Return the (x, y) coordinate for the center point of the cell that contains the specified text.  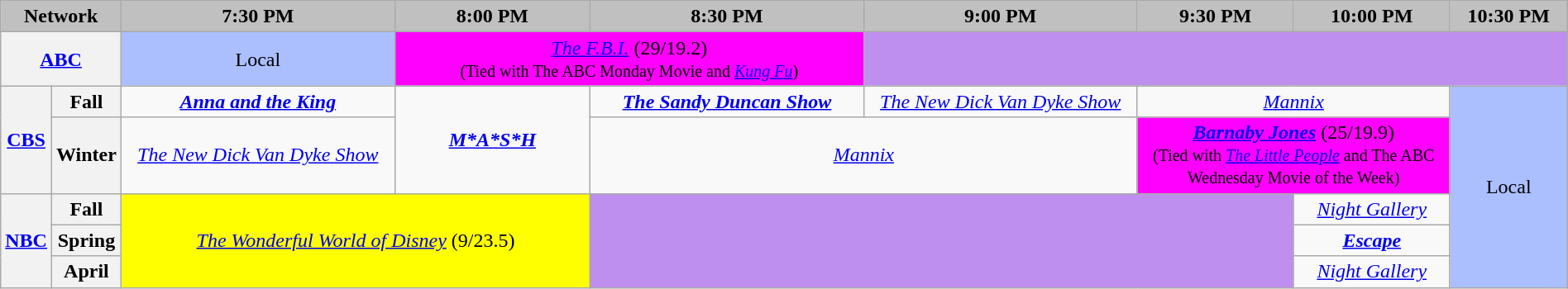
Barnaby Jones (25/19.9)(Tied with The Little People and The ABC Wednesday Movie of the Week) (1293, 155)
ABC (61, 59)
NBC (26, 240)
Escape (1371, 240)
7:30 PM (258, 17)
The F.B.I. (29/19.2)(Tied with The ABC Monday Movie and Kung Fu) (629, 59)
M*A*S*H (492, 140)
Anna and the King (258, 102)
10:00 PM (1371, 17)
8:30 PM (728, 17)
The Wonderful World of Disney (9/23.5) (356, 240)
CBS (26, 140)
Spring (86, 240)
9:30 PM (1216, 17)
The Sandy Duncan Show (728, 102)
April (86, 272)
Winter (86, 155)
9:00 PM (1001, 17)
8:00 PM (492, 17)
10:30 PM (1508, 17)
Network (61, 17)
